Identify which cell holds the provided text, then report its [x, y] central coordinate. 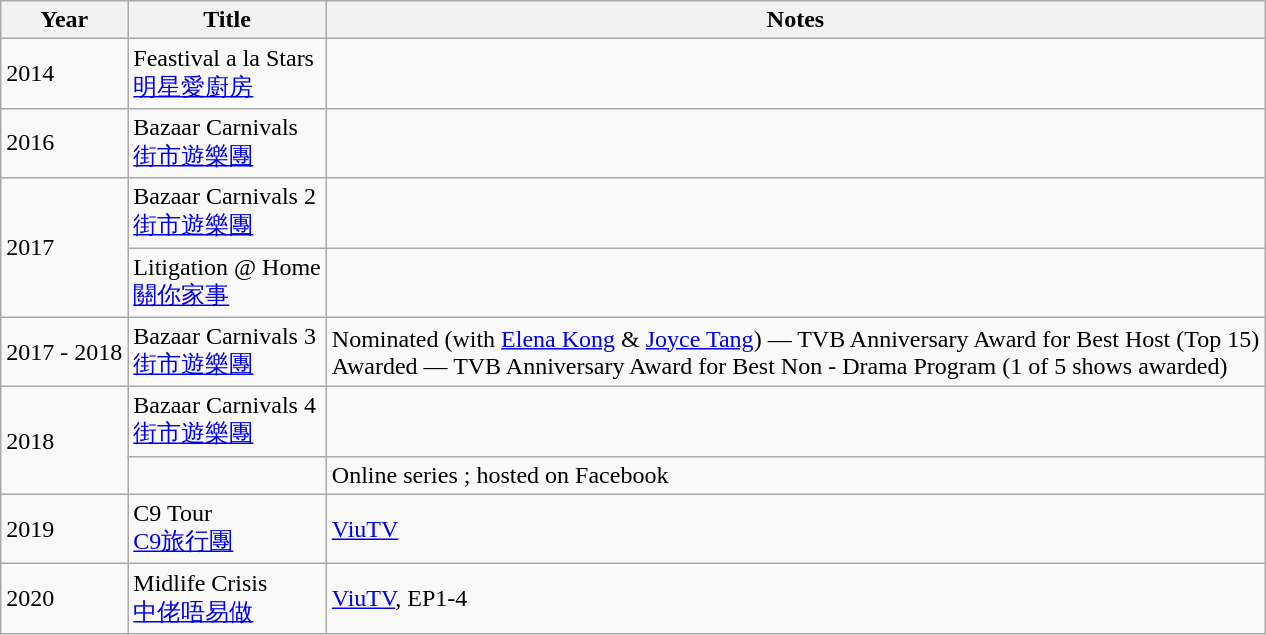
C9 Tour C9旅行團 [227, 529]
2014 [64, 74]
Bazaar Carnivals 4 街市遊樂團 [227, 422]
2018 [64, 441]
Midlife Crisis 中佬唔易做 [227, 599]
Bazaar Carnivals 3 街市遊樂團 [227, 352]
2016 [64, 143]
Year [64, 20]
Notes [796, 20]
Online series ; hosted on Facebook [796, 475]
Bazaar Carnivals 街市遊樂團 [227, 143]
2020 [64, 599]
ViuTV, EP1-4 [796, 599]
2017 [64, 248]
Title [227, 20]
Bazaar Carnivals 2 街市遊樂團 [227, 213]
Litigation @ Home關你家事 [227, 283]
Feastival a la Stars明星愛廚房 [227, 74]
2019 [64, 529]
2017 - 2018 [64, 352]
ViuTV [796, 529]
